Capture the cell that displays the provided text and extract its [x, y] central coordinate. 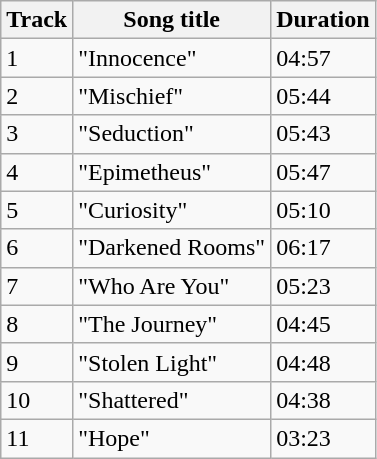
05:44 [323, 96]
11 [37, 438]
4 [37, 172]
Song title [172, 20]
"Epimetheus" [172, 172]
04:57 [323, 58]
03:23 [323, 438]
8 [37, 324]
"Shattered" [172, 400]
"Stolen Light" [172, 362]
04:38 [323, 400]
5 [37, 210]
05:10 [323, 210]
9 [37, 362]
"Innocence" [172, 58]
3 [37, 134]
1 [37, 58]
10 [37, 400]
"Hope" [172, 438]
06:17 [323, 248]
04:48 [323, 362]
"Who Are You" [172, 286]
"Seduction" [172, 134]
05:23 [323, 286]
"Darkened Rooms" [172, 248]
6 [37, 248]
"Curiosity" [172, 210]
04:45 [323, 324]
Duration [323, 20]
2 [37, 96]
05:47 [323, 172]
05:43 [323, 134]
"Mischief" [172, 96]
Track [37, 20]
"The Journey" [172, 324]
7 [37, 286]
